Pinpoint the cell where the given text exists, returning its (X, Y) midpoint coordinate. 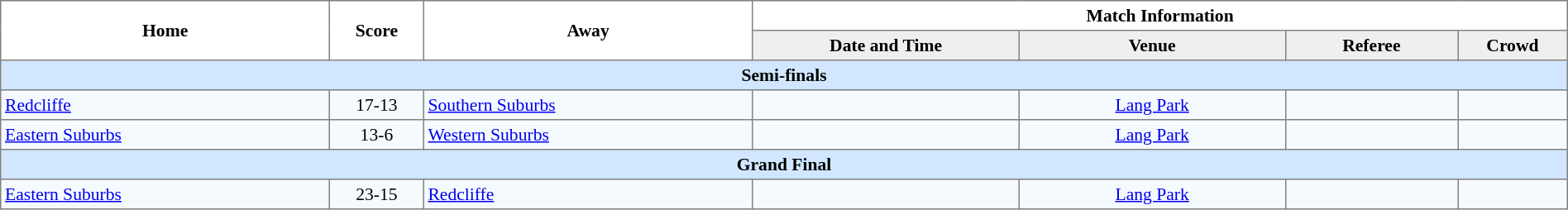
Referee (1371, 45)
Match Information (1159, 16)
Semi-finals (784, 75)
Southern Suburbs (588, 105)
Crowd (1513, 45)
Date and Time (886, 45)
Venue (1152, 45)
23-15 (377, 194)
Home (165, 31)
Grand Final (784, 165)
Away (588, 31)
17-13 (377, 105)
13-6 (377, 135)
Score (377, 31)
Western Suburbs (588, 135)
